Output the [X, Y] coordinate of the center of the cell containing the given text.  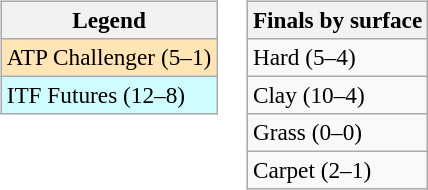
Grass (0–0) [337, 133]
Finals by surface [337, 20]
Clay (10–4) [337, 95]
Carpet (2–1) [337, 171]
ITF Futures (12–8) [108, 95]
Legend [108, 20]
ATP Challenger (5–1) [108, 57]
Hard (5–4) [337, 57]
